For the text-containing cell, return its midpoint in [x, y] coordinate format. 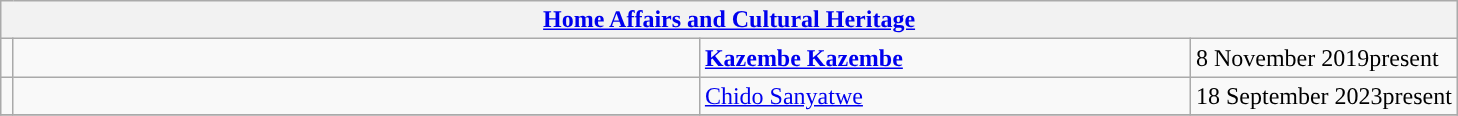
18 September 2023present [1324, 96]
Chido Sanyatwe [944, 96]
Home Affairs and Cultural Heritage [730, 20]
Kazembe Kazembe [944, 58]
8 November 2019present [1324, 58]
